Capture the cell that displays the provided text and extract its (x, y) central coordinate. 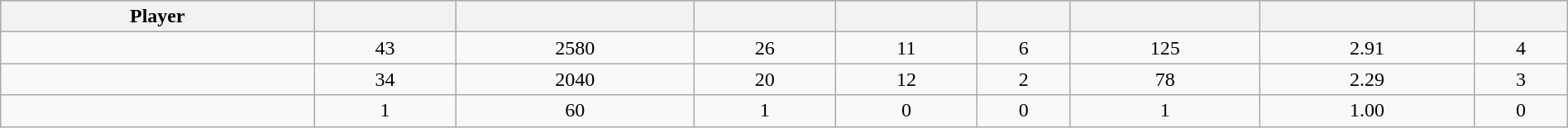
11 (906, 48)
20 (764, 79)
2 (1024, 79)
26 (764, 48)
2.29 (1368, 79)
78 (1165, 79)
2.91 (1368, 48)
34 (385, 79)
2580 (575, 48)
125 (1165, 48)
1.00 (1368, 111)
Player (157, 17)
43 (385, 48)
12 (906, 79)
6 (1024, 48)
2040 (575, 79)
3 (1522, 79)
4 (1522, 48)
60 (575, 111)
